Identify which cell holds the provided text, then report its [X, Y] central coordinate. 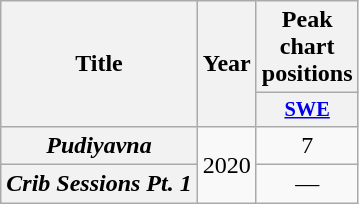
2020 [226, 164]
— [307, 184]
Title [99, 64]
SWE [307, 110]
Year [226, 64]
Peak chart positions [307, 47]
7 [307, 145]
Pudiyavna [99, 145]
Crib Sessions Pt. 1 [99, 184]
